Find where the given text appears and provide that cell's center as [X, Y] coordinate. 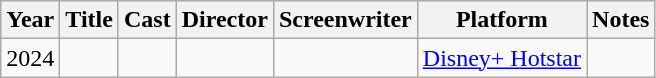
Year [30, 20]
Notes [621, 20]
Director [224, 20]
Screenwriter [345, 20]
Cast [147, 20]
Platform [502, 20]
Title [90, 20]
Disney+ Hotstar [502, 58]
2024 [30, 58]
